Find where the given text appears and provide that cell's center as (x, y) coordinate. 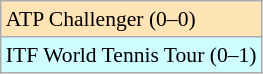
ITF World Tennis Tour (0–1) (132, 55)
ATP Challenger (0–0) (132, 19)
